Provide the (x, y) coordinate of the cell's center where the given text is located.  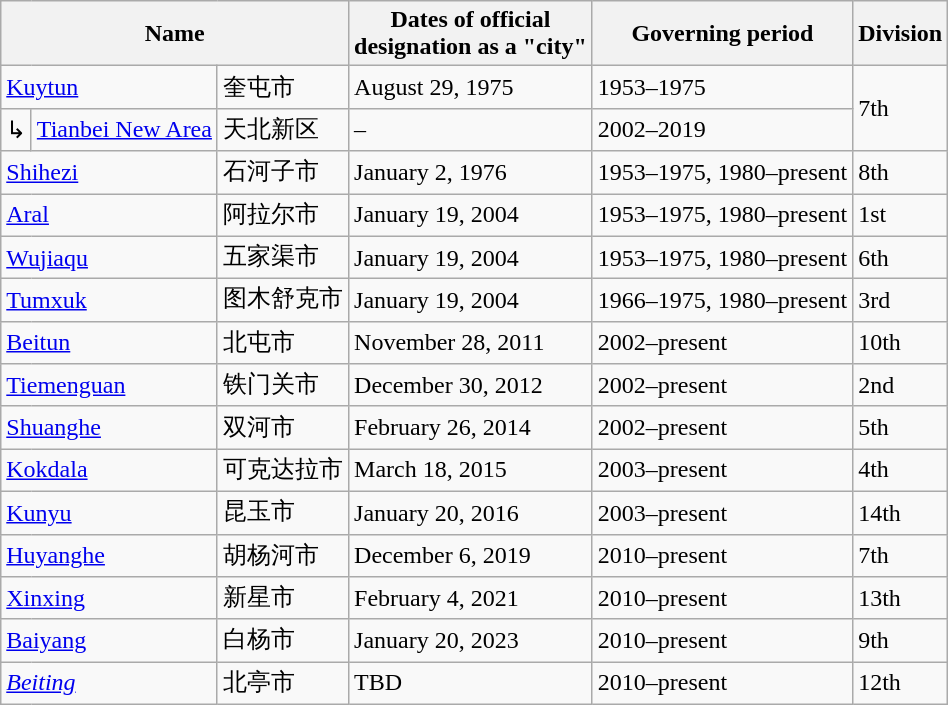
Tianbei New Area (124, 130)
3rd (900, 300)
November 28, 2011 (471, 342)
10th (900, 342)
Kokdala (110, 470)
铁门关市 (282, 386)
1966–1975, 1980–present (722, 300)
Tiemenguan (110, 386)
1st (900, 216)
Baiyang (110, 640)
双河市 (282, 428)
– (471, 130)
6th (900, 258)
天北新区 (282, 130)
March 18, 2015 (471, 470)
Kunyu (110, 512)
Governing period (722, 34)
January 20, 2016 (471, 512)
Huyanghe (110, 556)
Shuanghe (110, 428)
奎屯市 (282, 88)
5th (900, 428)
December 6, 2019 (471, 556)
北屯市 (282, 342)
阿拉尔市 (282, 216)
五家渠市 (282, 258)
石河子市 (282, 172)
January 2, 1976 (471, 172)
Beitun (110, 342)
白杨市 (282, 640)
4th (900, 470)
Division (900, 34)
August 29, 1975 (471, 88)
February 26, 2014 (471, 428)
9th (900, 640)
图木舒克市 (282, 300)
2002–2019 (722, 130)
13th (900, 598)
昆玉市 (282, 512)
Dates of officialdesignation as a "city" (471, 34)
TBD (471, 684)
↳ (16, 130)
14th (900, 512)
可克达拉市 (282, 470)
February 4, 2021 (471, 598)
胡杨河市 (282, 556)
Beiting (110, 684)
Name (175, 34)
Wujiaqu (110, 258)
Xinxing (110, 598)
新星市 (282, 598)
Kuytun (110, 88)
北亭市 (282, 684)
8th (900, 172)
1953–1975 (722, 88)
Shihezi (110, 172)
Tumxuk (110, 300)
Aral (110, 216)
12th (900, 684)
January 20, 2023 (471, 640)
2nd (900, 386)
December 30, 2012 (471, 386)
